Provide the [x, y] coordinate of the cell's center where the given text is located.  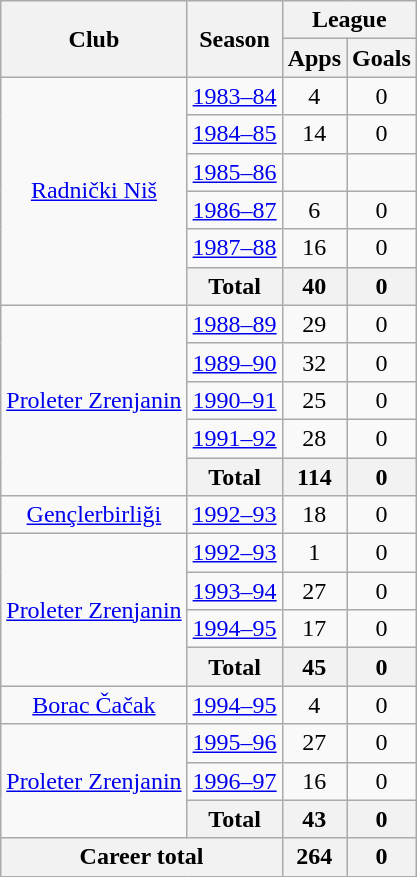
1995–96 [234, 743]
1993–94 [234, 591]
29 [314, 324]
1987–88 [234, 248]
1983–84 [234, 96]
1991–92 [234, 438]
League [349, 20]
264 [314, 857]
1990–91 [234, 400]
6 [314, 210]
1 [314, 553]
Borac Čačak [94, 705]
1984–85 [234, 134]
Career total [142, 857]
1988–89 [234, 324]
Club [94, 39]
18 [314, 515]
17 [314, 629]
14 [314, 134]
Gençlerbirliği [94, 515]
28 [314, 438]
1985–86 [234, 172]
1986–87 [234, 210]
32 [314, 362]
40 [314, 286]
25 [314, 400]
Radnički Niš [94, 191]
Season [234, 39]
43 [314, 819]
1996–97 [234, 781]
Goals [382, 58]
45 [314, 667]
114 [314, 477]
1989–90 [234, 362]
Apps [314, 58]
